Output the [x, y] coordinate of the center of the cell containing the given text.  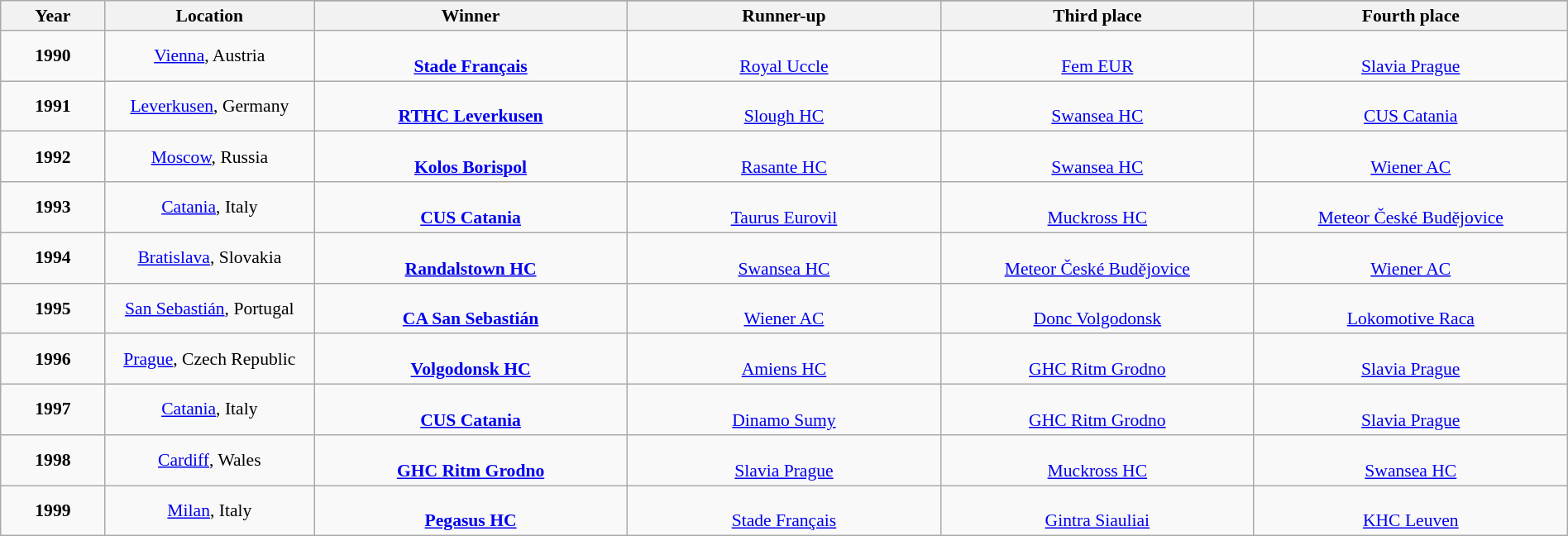
Vienna, Austria [210, 56]
1997 [53, 410]
Winner [471, 16]
Cardiff, Wales [210, 460]
Milan, Italy [210, 511]
Year [53, 16]
San Sebastián, Portugal [210, 308]
1994 [53, 258]
1991 [53, 106]
KHC Leuven [1411, 511]
1990 [53, 56]
1992 [53, 157]
Donc Volgodonsk [1097, 308]
Leverkusen, Germany [210, 106]
1999 [53, 511]
Gintra Siauliai [1097, 511]
Third place [1097, 16]
Fourth place [1411, 16]
Randalstown HC [471, 258]
Runner-up [784, 16]
RTHC Leverkusen [471, 106]
Dinamo Sumy [784, 410]
Location [210, 16]
Slough HC [784, 106]
Rasante HC [784, 157]
1996 [53, 359]
Royal Uccle [784, 56]
Amiens HC [784, 359]
Prague, Czech Republic [210, 359]
Volgodonsk HC [471, 359]
1995 [53, 308]
1998 [53, 460]
Bratislava, Slovakia [210, 258]
Taurus Eurovil [784, 207]
Kolos Borispol [471, 157]
1993 [53, 207]
Moscow, Russia [210, 157]
Lokomotive Raca [1411, 308]
Pegasus HC [471, 511]
Fem EUR [1097, 56]
CA San Sebastián [471, 308]
